For the text-containing cell, return its midpoint in [X, Y] coordinate format. 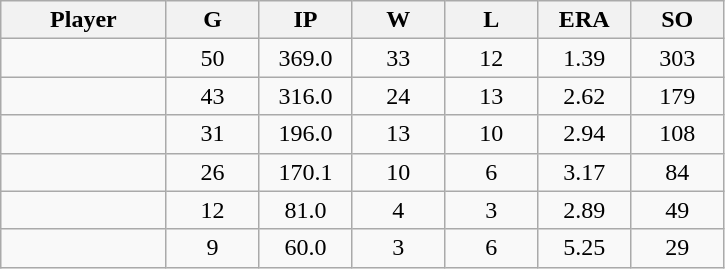
1.39 [584, 58]
24 [398, 96]
33 [398, 58]
108 [678, 134]
5.25 [584, 248]
49 [678, 210]
179 [678, 96]
ERA [584, 20]
303 [678, 58]
60.0 [306, 248]
W [398, 20]
L [492, 20]
31 [212, 134]
26 [212, 172]
3.17 [584, 172]
2.62 [584, 96]
IP [306, 20]
316.0 [306, 96]
2.89 [584, 210]
9 [212, 248]
G [212, 20]
Player [84, 20]
2.94 [584, 134]
50 [212, 58]
196.0 [306, 134]
43 [212, 96]
SO [678, 20]
4 [398, 210]
81.0 [306, 210]
84 [678, 172]
29 [678, 248]
369.0 [306, 58]
170.1 [306, 172]
